From the cell containing the given text, extract its center point as [x, y] coordinate. 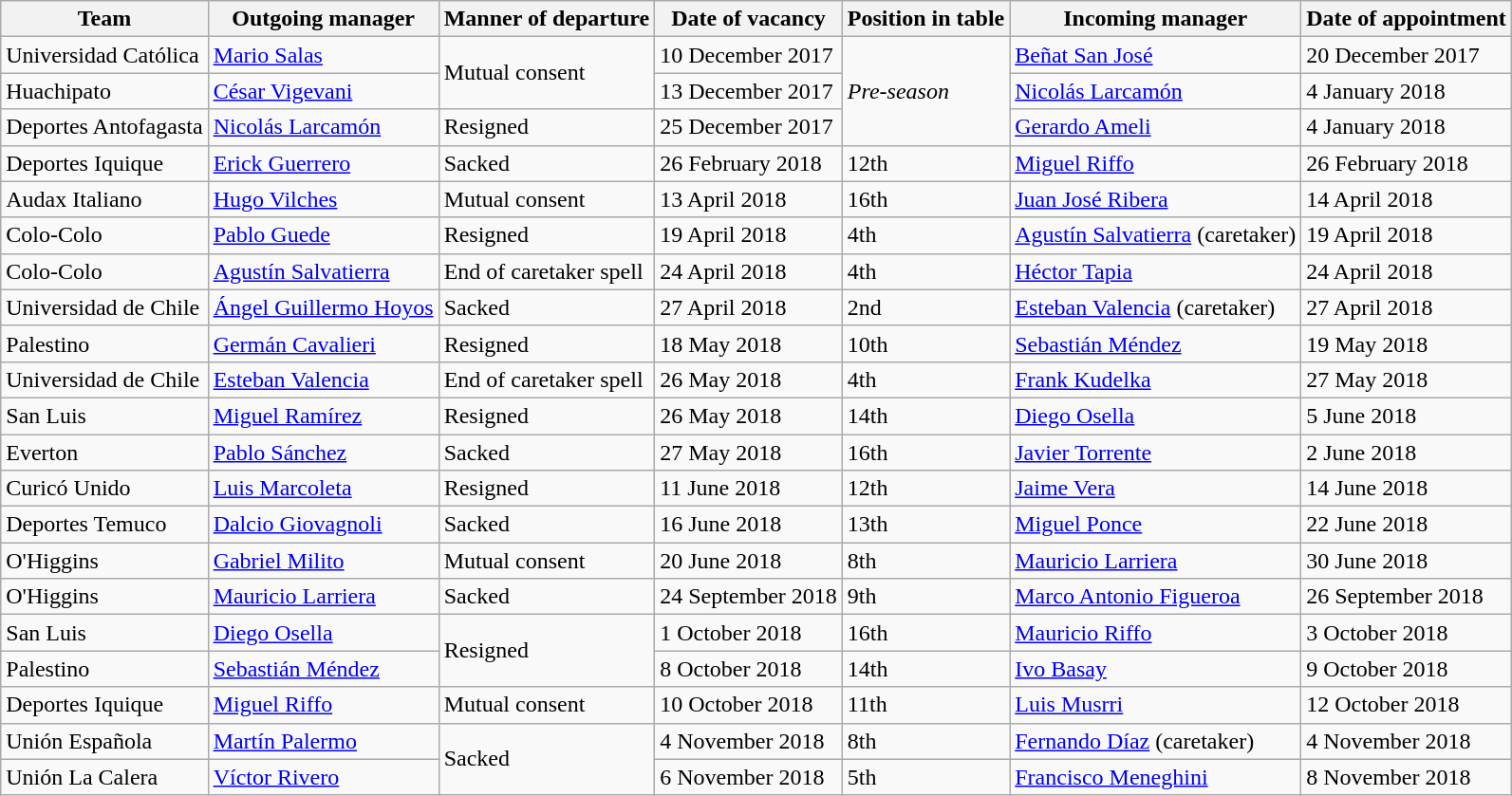
13th [925, 525]
Esteban Valencia (caretaker) [1156, 307]
Frank Kudelka [1156, 379]
20 December 2017 [1407, 55]
Gerardo Ameli [1156, 127]
Víctor Rivero [323, 777]
11th [925, 705]
Beñat San José [1156, 55]
5 June 2018 [1407, 416]
30 June 2018 [1407, 561]
Dalcio Giovagnoli [323, 525]
Agustín Salvatierra (caretaker) [1156, 235]
Héctor Tapia [1156, 271]
Deportes Temuco [104, 525]
3 October 2018 [1407, 633]
Ivo Basay [1156, 669]
2 June 2018 [1407, 453]
19 May 2018 [1407, 343]
11 June 2018 [749, 489]
Esteban Valencia [323, 379]
Mauricio Riffo [1156, 633]
10 December 2017 [749, 55]
Universidad Católica [104, 55]
Hugo Vilches [323, 199]
22 June 2018 [1407, 525]
Fernando Díaz (caretaker) [1156, 741]
12 October 2018 [1407, 705]
13 December 2017 [749, 91]
Ángel Guillermo Hoyos [323, 307]
Agustín Salvatierra [323, 271]
24 September 2018 [749, 597]
Everton [104, 453]
Deportes Antofagasta [104, 127]
Erick Guerrero [323, 163]
8 November 2018 [1407, 777]
Germán Cavalieri [323, 343]
Incoming manager [1156, 19]
9 October 2018 [1407, 669]
Luis Musrri [1156, 705]
25 December 2017 [749, 127]
Juan José Ribera [1156, 199]
26 September 2018 [1407, 597]
Jaime Vera [1156, 489]
Position in table [925, 19]
2nd [925, 307]
10 October 2018 [749, 705]
16 June 2018 [749, 525]
Martín Palermo [323, 741]
10th [925, 343]
Pablo Guede [323, 235]
Huachipato [104, 91]
1 October 2018 [749, 633]
Marco Antonio Figueroa [1156, 597]
8 October 2018 [749, 669]
Gabriel Milito [323, 561]
Francisco Meneghini [1156, 777]
5th [925, 777]
Miguel Ramírez [323, 416]
9th [925, 597]
Date of appointment [1407, 19]
Pre-season [925, 91]
Audax Italiano [104, 199]
Unión La Calera [104, 777]
Javier Torrente [1156, 453]
Miguel Ponce [1156, 525]
Date of vacancy [749, 19]
18 May 2018 [749, 343]
Manner of departure [547, 19]
Team [104, 19]
13 April 2018 [749, 199]
Curicó Unido [104, 489]
20 June 2018 [749, 561]
Mario Salas [323, 55]
Pablo Sánchez [323, 453]
14 June 2018 [1407, 489]
14 April 2018 [1407, 199]
Unión Española [104, 741]
Outgoing manager [323, 19]
6 November 2018 [749, 777]
Luis Marcoleta [323, 489]
César Vigevani [323, 91]
